Detect which cell encompasses the target text, then output its [X, Y] center coordinate. 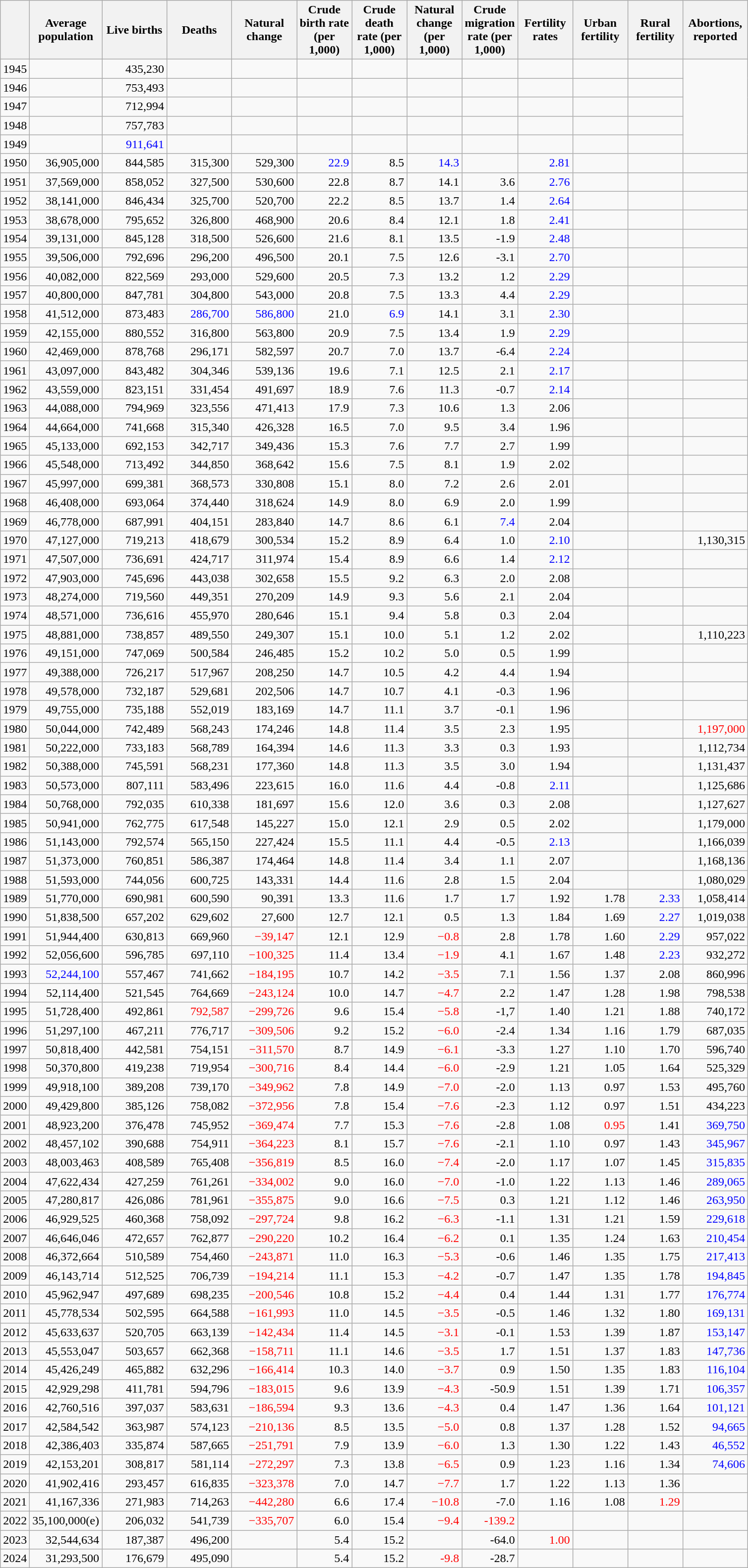
1983 [15, 785]
781,961 [199, 1200]
208,250 [265, 672]
1.69 [600, 918]
187,387 [135, 1540]
Rural fertility [655, 30]
46,778,000 [66, 521]
541,739 [199, 1521]
1986 [15, 842]
1990 [15, 918]
745,696 [135, 578]
1,019,038 [715, 918]
22.9 [324, 163]
Crude death rate (per 1,000) [380, 30]
465,882 [135, 1370]
792,587 [199, 1012]
581,114 [199, 1464]
−194,214 [265, 1276]
385,126 [135, 1106]
293,457 [135, 1483]
2008 [15, 1257]
20.8 [324, 295]
296,171 [199, 352]
12.9 [380, 936]
0.8 [490, 1426]
-0.6 [490, 1257]
1997 [15, 1049]
42,153,201 [66, 1464]
−356,819 [265, 1162]
51,297,100 [66, 1030]
742,489 [135, 729]
-1.0 [490, 1182]
776,717 [199, 1030]
2.01 [545, 484]
491,697 [265, 389]
1975 [15, 635]
50,818,400 [66, 1049]
1967 [15, 484]
2.9 [434, 823]
1.44 [545, 1295]
−3.7 [434, 1370]
1988 [15, 879]
−290,220 [265, 1238]
418,679 [199, 540]
2020 [15, 1483]
1,110,223 [715, 635]
699,381 [135, 484]
−183,015 [265, 1389]
16.2 [380, 1219]
51,728,400 [66, 1012]
2021 [15, 1502]
21.0 [324, 314]
2.17 [545, 371]
2.27 [655, 918]
719,954 [199, 1068]
687,991 [135, 521]
−39,147 [265, 936]
460,368 [135, 1219]
368,642 [265, 465]
-2.8 [490, 1125]
12.5 [434, 371]
Urban fertility [600, 30]
49,429,800 [66, 1106]
−9.4 [434, 1521]
326,800 [199, 219]
1984 [15, 804]
2.64 [545, 201]
2.6 [490, 484]
2.2 [490, 993]
762,775 [135, 823]
2.7 [490, 446]
449,351 [199, 597]
223,615 [265, 785]
798,538 [715, 993]
46,408,000 [66, 502]
1,127,627 [715, 804]
496,200 [199, 1540]
8.6 [380, 521]
1969 [15, 521]
760,851 [135, 861]
2.11 [545, 785]
46,372,664 [66, 1257]
753,493 [135, 88]
1.52 [655, 1426]
563,800 [265, 333]
45,553,047 [66, 1351]
1.27 [545, 1049]
1.00 [545, 1540]
5.6 [434, 597]
1.79 [655, 1030]
116,104 [715, 1370]
741,662 [199, 974]
311,974 [265, 559]
2009 [15, 1276]
174,246 [265, 729]
1955 [15, 257]
16.3 [380, 1257]
14.2 [380, 974]
807,111 [135, 785]
45,426,249 [66, 1370]
-2.4 [490, 1030]
492,861 [135, 1012]
442,581 [135, 1049]
512,525 [135, 1276]
616,835 [199, 1483]
315,835 [715, 1162]
48,881,000 [66, 635]
714,263 [199, 1502]
1993 [15, 974]
304,346 [199, 371]
2.14 [545, 389]
51,770,000 [66, 899]
2.30 [545, 314]
502,595 [135, 1313]
206,032 [135, 1521]
44,664,000 [66, 427]
2017 [15, 1426]
48,003,463 [66, 1162]
586,387 [199, 861]
495,090 [199, 1559]
1959 [15, 333]
530,600 [265, 182]
1991 [15, 936]
51,838,500 [66, 918]
697,110 [199, 955]
48,457,102 [66, 1143]
40,082,000 [66, 276]
2.06 [545, 408]
0.95 [600, 1125]
22.8 [324, 182]
−6.1 [434, 1049]
1999 [15, 1087]
754,151 [199, 1049]
39,506,000 [66, 257]
−6.2 [434, 1238]
210,454 [715, 1238]
−3.1 [434, 1332]
20.6 [324, 219]
41,167,336 [66, 1502]
47,507,000 [66, 559]
50,941,000 [66, 823]
390,688 [135, 1143]
15.0 [324, 823]
1977 [15, 672]
497,689 [135, 1295]
14.0 [380, 1370]
−7.4 [434, 1162]
74,606 [715, 1464]
249,307 [265, 635]
792,696 [135, 257]
526,600 [265, 238]
−6.5 [434, 1464]
283,840 [265, 521]
-7.0 [490, 1502]
847,781 [135, 295]
1982 [15, 766]
7.9 [324, 1445]
293,000 [199, 276]
46,646,046 [66, 1238]
1953 [15, 219]
1980 [15, 729]
177,360 [265, 766]
289,065 [715, 1182]
5.8 [434, 616]
663,139 [199, 1332]
45,548,000 [66, 465]
1954 [15, 238]
147,736 [715, 1351]
302,658 [265, 578]
−7.5 [434, 1200]
14.3 [434, 163]
16.6 [380, 1200]
2003 [15, 1162]
13.2 [434, 276]
1.07 [600, 1162]
1,080,029 [715, 879]
42,155,000 [66, 333]
600,590 [199, 899]
1979 [15, 710]
822,569 [135, 276]
2.3 [490, 729]
20.9 [324, 333]
1.48 [600, 955]
0.1 [490, 1238]
1.80 [655, 1313]
539,136 [265, 371]
844,585 [135, 163]
-2.3 [490, 1106]
1,166,039 [715, 842]
468,900 [265, 219]
1972 [15, 578]
45,778,534 [66, 1313]
557,467 [135, 974]
586,800 [265, 314]
−161,993 [265, 1313]
758,092 [199, 1219]
565,150 [199, 842]
1.60 [600, 936]
738,857 [135, 635]
408,589 [135, 1162]
745,591 [135, 766]
−272,297 [265, 1464]
−200,546 [265, 1295]
657,202 [135, 918]
1951 [15, 182]
10.3 [324, 1370]
19.6 [324, 371]
-1.9 [490, 238]
−186,594 [265, 1407]
860,996 [715, 974]
52,244,100 [66, 974]
630,813 [135, 936]
389,208 [135, 1087]
51,373,000 [66, 861]
632,296 [199, 1370]
246,485 [265, 653]
1968 [15, 502]
10.5 [380, 672]
106,357 [715, 1389]
−184,195 [265, 974]
1.29 [655, 1502]
20.7 [324, 352]
169,131 [715, 1313]
-0.8 [490, 785]
2011 [15, 1313]
600,725 [199, 879]
2002 [15, 1143]
363,987 [135, 1426]
50,222,000 [66, 748]
754,911 [199, 1143]
1948 [15, 125]
94,665 [715, 1426]
263,950 [715, 1200]
−300,716 [265, 1068]
1.8 [490, 219]
712,994 [135, 107]
17.9 [324, 408]
49,918,100 [66, 1087]
568,243 [199, 729]
325,700 [199, 201]
12.7 [324, 918]
7.4 [490, 521]
706,739 [199, 1276]
521,545 [135, 993]
2005 [15, 1200]
-139.2 [490, 1521]
176,774 [715, 1295]
669,960 [199, 936]
323,556 [199, 408]
13.8 [380, 1464]
1996 [15, 1030]
698,235 [199, 1295]
27,600 [265, 918]
1,125,686 [715, 785]
1,058,414 [715, 899]
1950 [15, 163]
286,700 [199, 314]
12.0 [380, 804]
183,169 [265, 710]
1963 [15, 408]
280,646 [265, 616]
1.1 [490, 861]
-28.7 [490, 1559]
1.41 [655, 1125]
44,088,000 [66, 408]
397,037 [135, 1407]
335,874 [135, 1445]
1.05 [600, 1068]
2004 [15, 1182]
45,997,000 [66, 484]
42,760,516 [66, 1407]
745,952 [199, 1125]
45,133,000 [66, 446]
90,391 [265, 899]
761,261 [199, 1182]
51,143,000 [66, 842]
525,329 [715, 1068]
39,131,000 [66, 238]
1,131,437 [715, 766]
583,496 [199, 785]
792,574 [135, 842]
2015 [15, 1389]
843,482 [135, 371]
15.7 [380, 1143]
1.0 [490, 540]
-64.0 [490, 1540]
300,534 [265, 540]
878,768 [135, 352]
12.6 [434, 257]
795,652 [135, 219]
Average population [66, 30]
1945 [15, 69]
Natural change [265, 30]
911,641 [135, 144]
529,600 [265, 276]
758,082 [199, 1106]
13.6 [380, 1407]
1976 [15, 653]
47,280,817 [66, 1200]
2022 [15, 1521]
2000 [15, 1106]
1.77 [655, 1295]
1981 [15, 748]
42,469,000 [66, 352]
345,967 [715, 1143]
52,114,400 [66, 993]
610,338 [199, 804]
344,850 [199, 465]
−4.2 [434, 1276]
-1,7 [490, 1012]
1.98 [655, 993]
296,200 [199, 257]
1.23 [545, 1464]
736,616 [135, 616]
47,127,000 [66, 540]
Crude birth rate (per 1,000) [324, 30]
−142,434 [265, 1332]
−210,136 [265, 1426]
318,624 [265, 502]
308,817 [135, 1464]
304,800 [199, 295]
6.4 [434, 540]
49,755,000 [66, 710]
1.59 [655, 1219]
176,679 [135, 1559]
43,097,000 [66, 371]
−5.8 [434, 1012]
1971 [15, 559]
47,903,000 [66, 578]
−349,962 [265, 1087]
-1.1 [490, 1219]
48,274,000 [66, 597]
51,593,000 [66, 879]
693,064 [135, 502]
1960 [15, 352]
369,750 [715, 1125]
2.10 [545, 540]
1973 [15, 597]
736,691 [135, 559]
40,800,000 [66, 295]
1.63 [655, 1238]
435,230 [135, 69]
629,602 [199, 918]
1965 [15, 446]
2.76 [545, 182]
46,143,714 [66, 1276]
471,413 [265, 408]
43,559,000 [66, 389]
50,768,000 [66, 804]
−243,124 [265, 993]
1,197,000 [715, 729]
-50.9 [490, 1389]
1946 [15, 88]
845,128 [135, 238]
662,368 [199, 1351]
−4.4 [434, 1295]
42,929,298 [66, 1389]
318,500 [199, 238]
1952 [15, 201]
1.56 [545, 974]
2019 [15, 1464]
1.93 [545, 748]
529,300 [265, 163]
17.4 [380, 1502]
31,293,500 [66, 1559]
520,705 [135, 1332]
2016 [15, 1407]
4.2 [434, 672]
2.13 [545, 842]
472,657 [135, 1238]
6.3 [434, 578]
52,056,600 [66, 955]
1964 [15, 427]
873,483 [135, 314]
−323,378 [265, 1483]
455,970 [199, 616]
2013 [15, 1351]
1.67 [545, 955]
−334,002 [265, 1182]
36,905,000 [66, 163]
739,170 [199, 1087]
687,035 [715, 1030]
1.30 [545, 1445]
740,172 [715, 1012]
552,019 [199, 710]
754,460 [199, 1257]
Abortions, reported [715, 30]
20.5 [324, 276]
41,512,000 [66, 314]
1998 [15, 1068]
2.33 [655, 899]
1966 [15, 465]
794,969 [135, 408]
2.81 [545, 163]
376,478 [135, 1125]
2.12 [545, 559]
2.41 [545, 219]
315,340 [199, 427]
-3.1 [490, 257]
2.48 [545, 238]
596,740 [715, 1049]
49,151,000 [66, 653]
762,877 [199, 1238]
48,571,000 [66, 616]
50,573,000 [66, 785]
−158,711 [265, 1351]
757,783 [135, 125]
419,238 [135, 1068]
434,223 [715, 1106]
32,544,634 [66, 1540]
404,151 [199, 521]
1,130,315 [715, 540]
517,967 [199, 672]
49,388,000 [66, 672]
-2.1 [490, 1143]
858,052 [135, 182]
2024 [15, 1559]
664,588 [199, 1313]
174,464 [265, 861]
503,657 [135, 1351]
47,622,434 [66, 1182]
374,440 [199, 502]
143,331 [265, 879]
331,454 [199, 389]
3.7 [434, 710]
−309,506 [265, 1030]
-6.4 [490, 352]
496,500 [265, 257]
−369,474 [265, 1125]
1.70 [655, 1049]
−299,726 [265, 1012]
−297,724 [265, 1219]
41,902,416 [66, 1483]
45,962,947 [66, 1295]
1.87 [655, 1332]
−355,875 [265, 1200]
500,584 [199, 653]
424,717 [199, 559]
42,584,542 [66, 1426]
-0.3 [490, 691]
1.17 [545, 1162]
18.9 [324, 389]
2.70 [545, 257]
7.2 [434, 484]
2023 [15, 1540]
582,597 [265, 352]
Live births [135, 30]
37,569,000 [66, 182]
1957 [15, 295]
1958 [15, 314]
330,808 [265, 484]
1.5 [490, 879]
9.4 [380, 616]
426,328 [265, 427]
467,211 [135, 1030]
1.84 [545, 918]
2018 [15, 1445]
792,035 [135, 804]
−7.7 [434, 1483]
1.32 [600, 1313]
−1.9 [434, 955]
9.5 [434, 427]
Natural change (per 1,000) [434, 30]
46,929,525 [66, 1219]
38,678,000 [66, 219]
−100,325 [265, 955]
101,121 [715, 1407]
Crude migration rate (per 1,000) [490, 30]
568,231 [199, 766]
1.88 [655, 1012]
202,506 [265, 691]
20.1 [324, 257]
426,086 [135, 1200]
2006 [15, 1219]
411,781 [135, 1389]
50,044,000 [66, 729]
46,552 [715, 1445]
10.6 [434, 408]
5.1 [434, 635]
−6.3 [434, 1219]
−166,414 [265, 1370]
2.24 [545, 352]
2014 [15, 1370]
713,492 [135, 465]
596,785 [135, 955]
-9.8 [434, 1559]
−5.3 [434, 1257]
574,123 [199, 1426]
1947 [15, 107]
Fertility rates [545, 30]
50,370,800 [66, 1068]
617,548 [199, 823]
719,560 [135, 597]
315,300 [199, 163]
1.45 [655, 1162]
181,697 [265, 804]
1.24 [600, 1238]
51,944,400 [66, 936]
349,436 [265, 446]
Deaths [199, 30]
1978 [15, 691]
2.07 [545, 861]
823,151 [135, 389]
1962 [15, 389]
327,500 [199, 182]
50,388,000 [66, 766]
21.6 [324, 238]
764,669 [199, 993]
3.3 [434, 748]
153,147 [715, 1332]
1994 [15, 993]
880,552 [135, 333]
16.5 [324, 427]
741,668 [135, 427]
−0.8 [434, 936]
1961 [15, 371]
−442,280 [265, 1502]
2007 [15, 1238]
−243,871 [265, 1257]
1992 [15, 955]
543,000 [265, 295]
1,168,136 [715, 861]
733,183 [135, 748]
594,796 [199, 1389]
732,187 [135, 691]
2010 [15, 1295]
846,434 [135, 201]
6.0 [324, 1521]
270,209 [265, 597]
229,618 [715, 1219]
45,633,637 [66, 1332]
42,386,403 [66, 1445]
−364,223 [265, 1143]
510,589 [135, 1257]
735,188 [135, 710]
520,700 [265, 201]
342,717 [199, 446]
1949 [15, 144]
9.8 [324, 1219]
692,153 [135, 446]
3.0 [490, 766]
−311,570 [265, 1049]
16.4 [380, 1238]
−335,707 [265, 1521]
48,923,200 [66, 1125]
2.23 [655, 955]
-2.9 [490, 1068]
145,227 [265, 823]
10.8 [324, 1295]
49,578,000 [66, 691]
5.0 [434, 653]
6.1 [434, 521]
217,413 [715, 1257]
316,800 [199, 333]
-3.3 [490, 1049]
765,408 [199, 1162]
164,394 [265, 748]
587,665 [199, 1445]
194,845 [715, 1276]
1985 [15, 823]
1989 [15, 899]
495,760 [715, 1087]
744,056 [135, 879]
2012 [15, 1332]
−251,791 [265, 1445]
1970 [15, 540]
−372,956 [265, 1106]
−4.7 [434, 993]
1.71 [655, 1389]
932,272 [715, 955]
1,112,734 [715, 748]
−5.0 [434, 1426]
2001 [15, 1125]
1995 [15, 1012]
3.1 [490, 314]
271,983 [135, 1502]
747,069 [135, 653]
1.50 [545, 1370]
1974 [15, 616]
719,213 [135, 540]
690,981 [135, 899]
568,789 [199, 748]
1987 [15, 861]
22.2 [324, 201]
427,259 [135, 1182]
443,038 [199, 578]
1.92 [545, 899]
1,179,000 [715, 823]
726,217 [135, 672]
227,424 [265, 842]
529,681 [199, 691]
957,022 [715, 936]
1.40 [545, 1012]
583,631 [199, 1407]
1956 [15, 276]
38,141,000 [66, 201]
368,573 [199, 484]
489,550 [199, 635]
1.75 [655, 1257]
−10.8 [434, 1502]
35,100,000(e) [66, 1521]
1.95 [545, 729]
